Identify which cell holds the provided text, then report its (x, y) central coordinate. 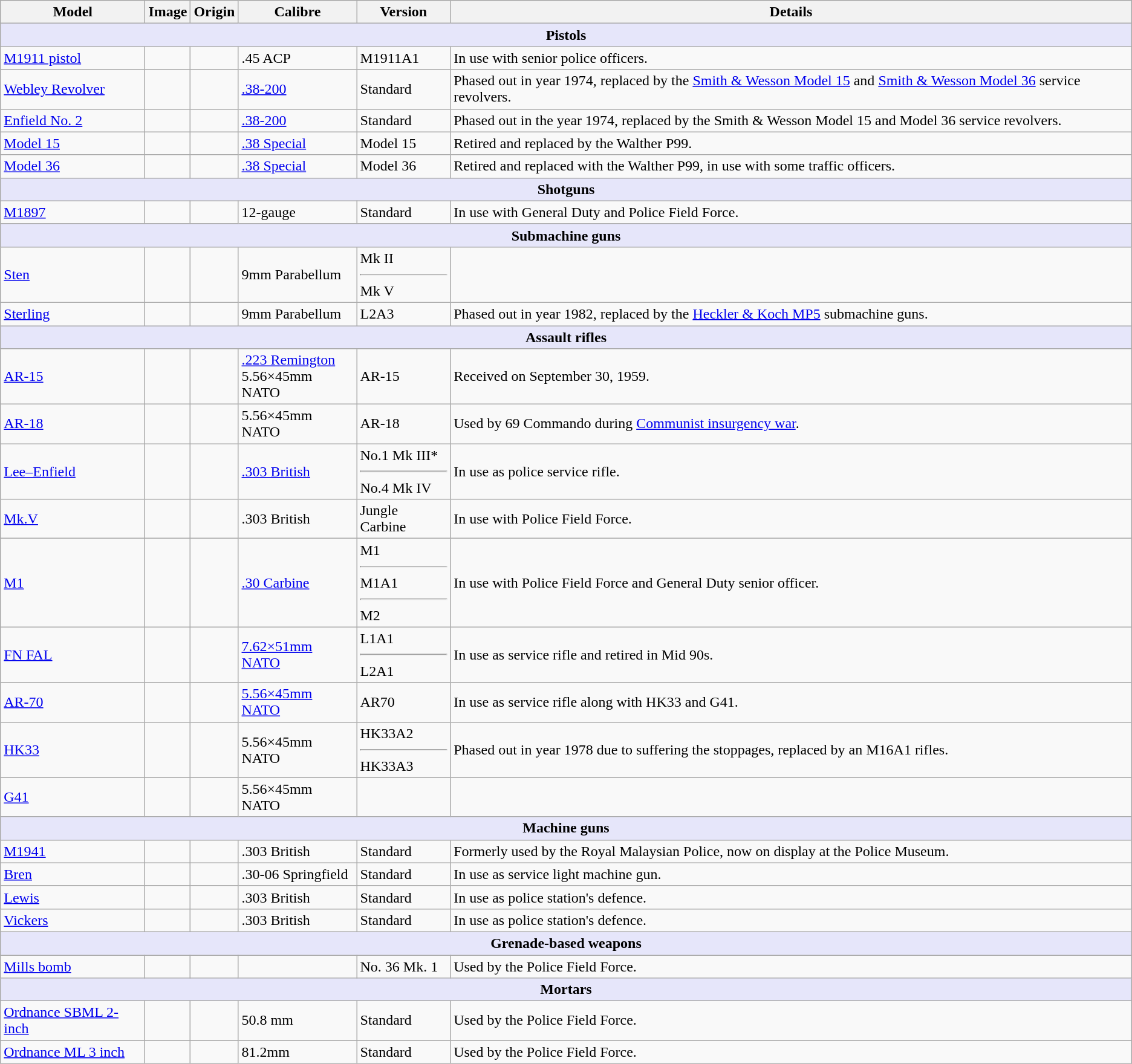
In use with Police Field Force and General Duty senior officer. (791, 583)
In use as service rifle and retired in Mid 90s. (791, 655)
Assault rifles (566, 337)
Ordnance SBML 2-inch (73, 1020)
Enfield No. 2 (73, 120)
Model (73, 12)
Pistols (566, 35)
In use as service light machine gun. (791, 874)
M1 (73, 583)
HK33 (73, 750)
Calibre (298, 12)
L2A3 (404, 314)
Sterling (73, 314)
Bren (73, 874)
M1M1A1M2 (404, 583)
50.8 mm (298, 1020)
.30 Carbine (298, 583)
Received on September 30, 1959. (791, 377)
Mk.V (73, 519)
81.2mm (298, 1052)
G41 (73, 797)
.223 Remington5.56×45mm NATO (298, 377)
M1941 (73, 851)
Mk IIMk V (404, 274)
Machine guns (566, 828)
Lewis (73, 897)
Phased out in the year 1974, replaced by the Smith & Wesson Model 15 and Model 36 service revolvers. (791, 120)
Origin (214, 12)
Version (404, 12)
7.62×51mm NATO (298, 655)
Sten (73, 274)
Ordnance ML 3 inch (73, 1052)
In use with Police Field Force. (791, 519)
Grenade-based weapons (566, 943)
Phased out in year 1974, replaced by the Smith & Wesson Model 15 and Smith & Wesson Model 36 service revolvers. (791, 89)
AR-70 (73, 702)
Used by 69 Commando during Communist insurgency war. (791, 424)
L1A1L2A1 (404, 655)
Phased out in year 1978 due to suffering the stoppages, replaced by an M16A1 rifles. (791, 750)
Phased out in year 1982, replaced by the Heckler & Koch MP5 submachine guns. (791, 314)
Mills bomb (73, 967)
Shotguns (566, 189)
Vickers (73, 920)
In use with General Duty and Police Field Force. (791, 212)
FN FAL (73, 655)
.30-06 Springfield (298, 874)
Details (791, 12)
Image (168, 12)
No.1 Mk III*No.4 Mk IV (404, 472)
12-gauge (298, 212)
Submachine guns (566, 235)
In use as police service rifle. (791, 472)
In use with senior police officers. (791, 58)
Retired and replaced by the Walther P99. (791, 143)
HK33A2HK33A3 (404, 750)
M1897 (73, 212)
Jungle Carbine (404, 519)
No. 36 Mk. 1 (404, 967)
.45 ACP (298, 58)
Webley Revolver (73, 89)
In use as service rifle along with HK33 and G41. (791, 702)
M1911 pistol (73, 58)
Retired and replaced with the Walther P99, in use with some traffic officers. (791, 166)
Mortars (566, 990)
M1911A1 (404, 58)
Formerly used by the Royal Malaysian Police, now on display at the Police Museum. (791, 851)
Lee–Enfield (73, 472)
AR70 (404, 702)
